Determine the (X, Y) coordinate at the center of the cell enclosing the given text.  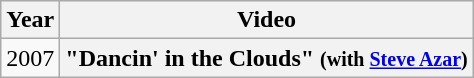
2007 (30, 58)
Video (267, 20)
Year (30, 20)
"Dancin' in the Clouds" (with Steve Azar) (267, 58)
